From the cell containing the given text, extract its center point as [X, Y] coordinate. 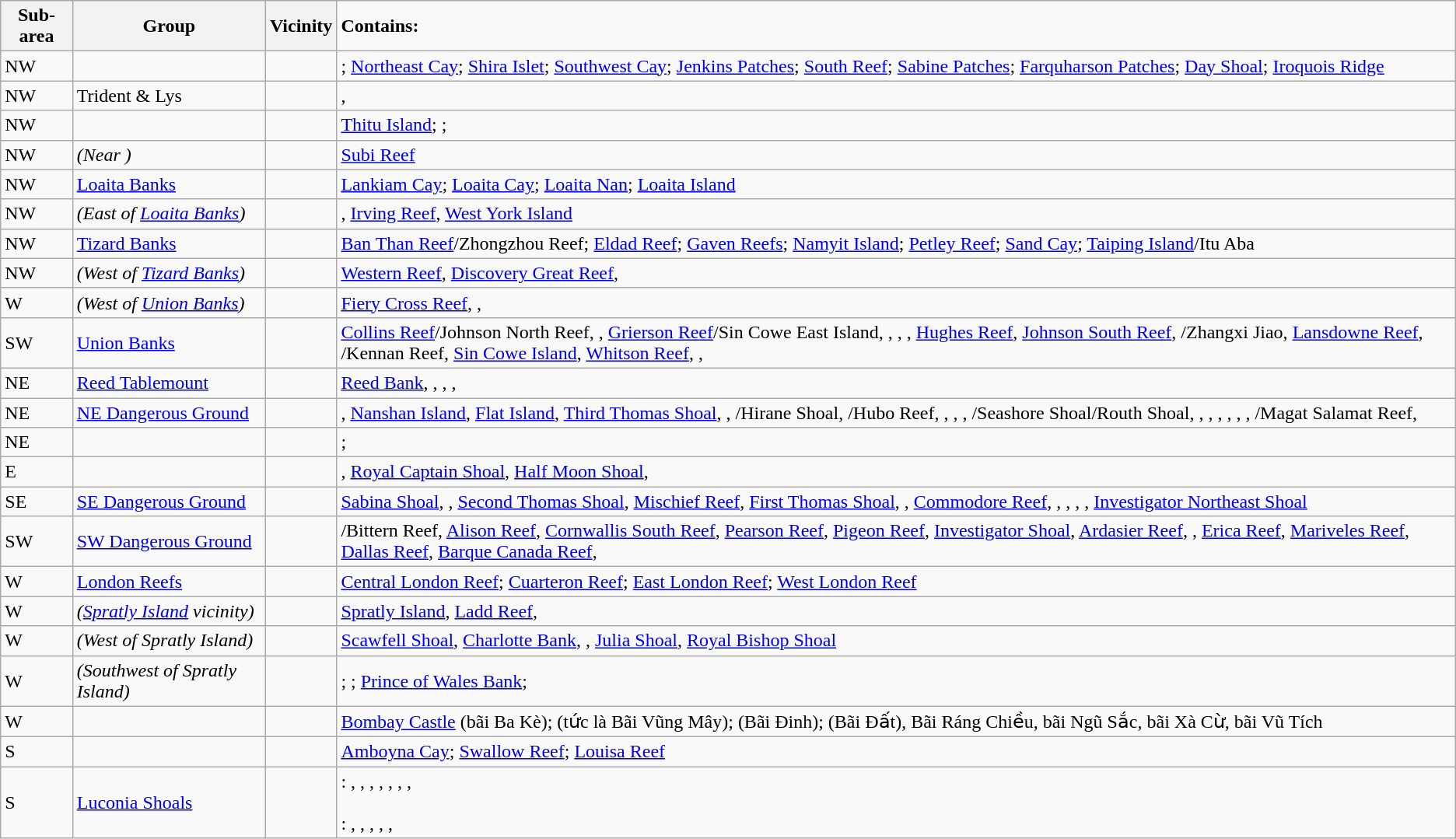
Lankiam Cay; Loaita Cay; Loaita Nan; Loaita Island [896, 184]
NE Dangerous Ground [169, 413]
Vicinity [301, 26]
Amboyna Cay; Swallow Reef; Louisa Reef [896, 752]
(West of Union Banks) [169, 302]
SE [37, 502]
; ; Prince of Wales Bank; [896, 681]
E [37, 472]
(Southwest of Spratly Island) [169, 681]
Bombay Castle (bãi Ba Kè); (tức là Bãi Vũng Mây); (Bãi Đinh); (Bãi Đất), Bãi Ráng Chiều, bãi Ngũ Sắc, bãi Xà Cừ, bãi Vũ Tích [896, 722]
Western Reef, Discovery Great Reef, [896, 273]
(Near ) [169, 155]
Trident & Lys [169, 96]
Sub-area [37, 26]
Contains: [896, 26]
Ban Than Reef/Zhongzhou Reef; Eldad Reef; Gaven Reefs; Namyit Island; Petley Reef; Sand Cay; Taiping Island/Itu Aba [896, 243]
(West of Tizard Banks) [169, 273]
Reed Tablemount [169, 383]
(West of Spratly Island) [169, 641]
Union Banks [169, 342]
SW Dangerous Ground [169, 541]
Luconia Shoals [169, 802]
Subi Reef [896, 155]
(East of Loaita Banks) [169, 214]
Tizard Banks [169, 243]
(Spratly Island vicinity) [169, 611]
, Irving Reef, West York Island [896, 214]
SE Dangerous Ground [169, 502]
Loaita Banks [169, 184]
Reed Bank, , , , [896, 383]
; Northeast Cay; Shira Islet; Southwest Cay; Jenkins Patches; South Reef; Sabine Patches; Farquharson Patches; Day Shoal; Iroquois Ridge [896, 66]
Sabina Shoal, , Second Thomas Shoal, Mischief Reef, First Thomas Shoal, , Commodore Reef, , , , , Investigator Northeast Shoal [896, 502]
; [896, 442]
Central London Reef; Cuarteron Reef; East London Reef; West London Reef [896, 582]
, Royal Captain Shoal, Half Moon Shoal, [896, 472]
Thitu Island; ; [896, 125]
, Nanshan Island, Flat Island, Third Thomas Shoal, , /Hirane Shoal, /Hubo Reef, , , , /Seashore Shoal/Routh Shoal, , , , , , , /Magat Salamat Reef, [896, 413]
: , , , , , , , : , , , , , [896, 802]
, [896, 96]
Scawfell Shoal, Charlotte Bank, , Julia Shoal, Royal Bishop Shoal [896, 641]
Group [169, 26]
London Reefs [169, 582]
Fiery Cross Reef, , [896, 302]
Spratly Island, Ladd Reef, [896, 611]
